Determine the (X, Y) coordinate at the center of the cell enclosing the given text.  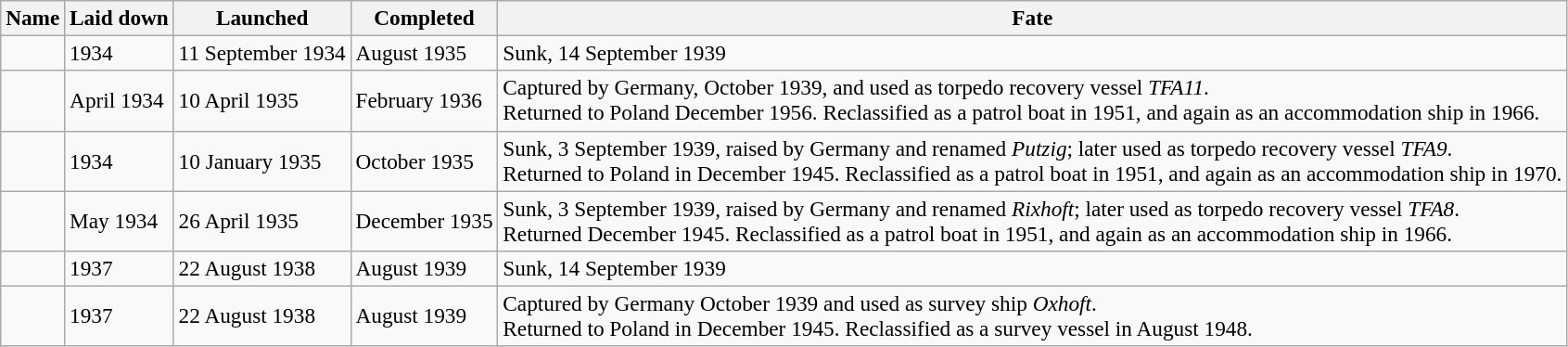
10 April 1935 (261, 100)
26 April 1935 (261, 221)
Launched (261, 18)
December 1935 (425, 221)
Laid down (120, 18)
February 1936 (425, 100)
10 January 1935 (261, 161)
Name (33, 18)
October 1935 (425, 161)
Fate (1033, 18)
August 1935 (425, 53)
11 September 1934 (261, 53)
Completed (425, 18)
Captured by Germany October 1939 and used as survey ship Oxhoft. Returned to Poland in December 1945. Reclassified as a survey vessel in August 1948. (1033, 315)
May 1934 (120, 221)
April 1934 (120, 100)
